Locate the cell with the specified text and output its [X, Y] center coordinate. 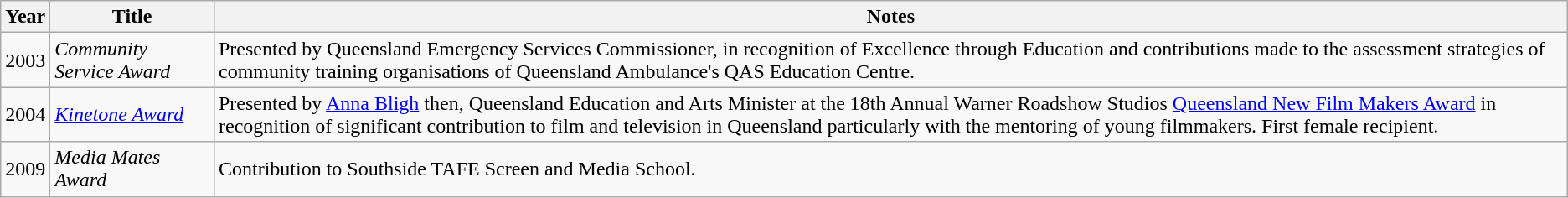
Contribution to Southside TAFE Screen and Media School. [890, 169]
2004 [25, 114]
Title [132, 17]
Media Mates Award [132, 169]
Community Service Award [132, 60]
Kinetone Award [132, 114]
2009 [25, 169]
Year [25, 17]
2003 [25, 60]
Notes [890, 17]
